Detect which cell encompasses the target text, then output its (x, y) center coordinate. 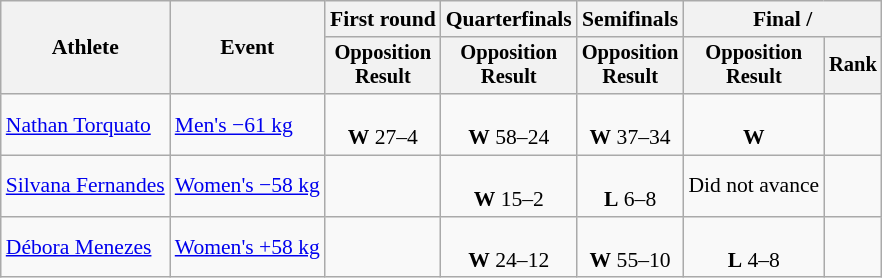
W 27–4 (383, 124)
Rank (853, 66)
Did not avance (754, 186)
W 15–2 (509, 186)
L 4–8 (754, 248)
Men's −61 kg (248, 124)
Nathan Torquato (86, 124)
Débora Menezes (86, 248)
Women's +58 kg (248, 248)
Semifinals (630, 19)
W 55–10 (630, 248)
W 24–12 (509, 248)
First round (383, 19)
L 6–8 (630, 186)
W (754, 124)
Final / (782, 19)
W 58–24 (509, 124)
Athlete (86, 48)
Event (248, 48)
Silvana Fernandes (86, 186)
Women's −58 kg (248, 186)
Quarterfinals (509, 19)
W 37–34 (630, 124)
